Output the [x, y] coordinate of the center of the cell containing the given text.  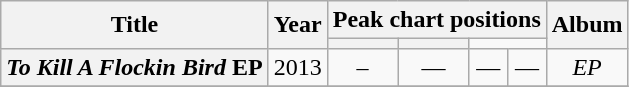
– [362, 67]
Year [298, 25]
EP [587, 67]
2013 [298, 67]
Title [134, 25]
To Kill A Flockin Bird EP [134, 67]
Album [587, 25]
Peak chart positions [436, 20]
